Return [X, Y] of the center of cell containing provided text 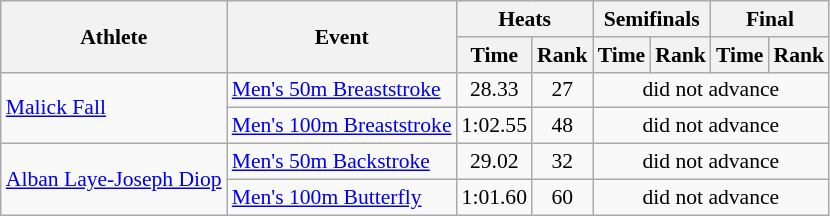
48 [562, 126]
Heats [525, 19]
Men's 100m Butterfly [342, 197]
Semifinals [652, 19]
Men's 50m Backstroke [342, 162]
Malick Fall [114, 108]
Event [342, 36]
29.02 [494, 162]
Men's 50m Breaststroke [342, 90]
1:01.60 [494, 197]
32 [562, 162]
28.33 [494, 90]
Men's 100m Breaststroke [342, 126]
27 [562, 90]
1:02.55 [494, 126]
Athlete [114, 36]
60 [562, 197]
Alban Laye-Joseph Diop [114, 180]
Final [770, 19]
